From the cell containing the given text, extract its center point as [X, Y] coordinate. 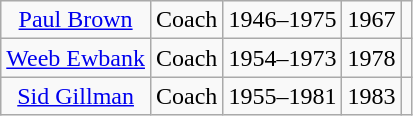
Paul Brown [76, 20]
1954–1973 [282, 58]
Weeb Ewbank [76, 58]
1978 [372, 58]
1946–1975 [282, 20]
1955–1981 [282, 96]
1967 [372, 20]
Sid Gillman [76, 96]
1983 [372, 96]
